Return the [X, Y] coordinate for the center point of the cell that contains the specified text.  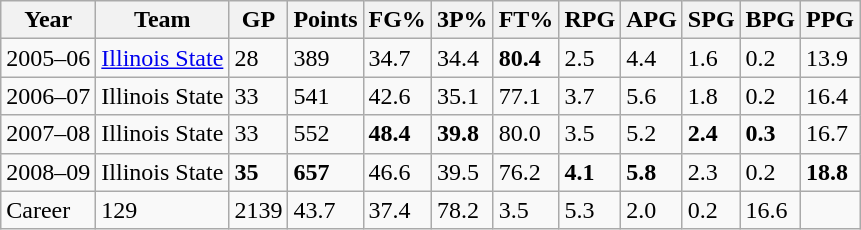
80.0 [526, 134]
129 [162, 210]
657 [326, 172]
18.8 [830, 172]
2008–09 [48, 172]
77.1 [526, 96]
1.6 [711, 58]
GP [258, 20]
3P% [462, 20]
48.4 [397, 134]
35 [258, 172]
552 [326, 134]
Team [162, 20]
5.3 [590, 210]
4.1 [590, 172]
13.9 [830, 58]
PPG [830, 20]
39.8 [462, 134]
42.6 [397, 96]
541 [326, 96]
0.3 [770, 134]
78.2 [462, 210]
2.4 [711, 134]
APG [652, 20]
Points [326, 20]
3.7 [590, 96]
5.8 [652, 172]
37.4 [397, 210]
2007–08 [48, 134]
2.5 [590, 58]
BPG [770, 20]
80.4 [526, 58]
16.4 [830, 96]
2139 [258, 210]
76.2 [526, 172]
1.8 [711, 96]
Career [48, 210]
SPG [711, 20]
16.7 [830, 134]
RPG [590, 20]
35.1 [462, 96]
FG% [397, 20]
34.4 [462, 58]
2005–06 [48, 58]
46.6 [397, 172]
2.0 [652, 210]
39.5 [462, 172]
16.6 [770, 210]
FT% [526, 20]
5.2 [652, 134]
2006–07 [48, 96]
43.7 [326, 210]
2.3 [711, 172]
389 [326, 58]
28 [258, 58]
4.4 [652, 58]
34.7 [397, 58]
5.6 [652, 96]
Year [48, 20]
